Find where the given text appears and provide that cell's center as [X, Y] coordinate. 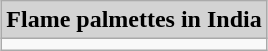
Flame palmettes in India [134, 20]
